Scan for the cell matching the given text and deliver its [X, Y] coordinate at center. 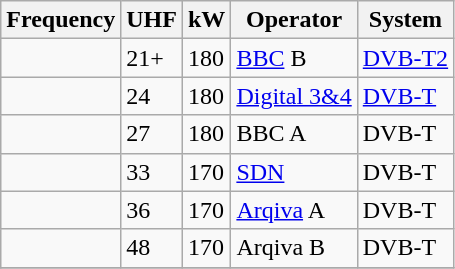
Arqiva A [294, 210]
24 [152, 96]
UHF [152, 20]
Digital 3&4 [294, 96]
Frequency [61, 20]
Operator [294, 20]
DVB-T2 [405, 58]
21+ [152, 58]
27 [152, 134]
BBC A [294, 134]
kW [206, 20]
Arqiva B [294, 248]
BBC B [294, 58]
SDN [294, 172]
33 [152, 172]
System [405, 20]
48 [152, 248]
36 [152, 210]
